Locate the cell with the specified text and output its [X, Y] center coordinate. 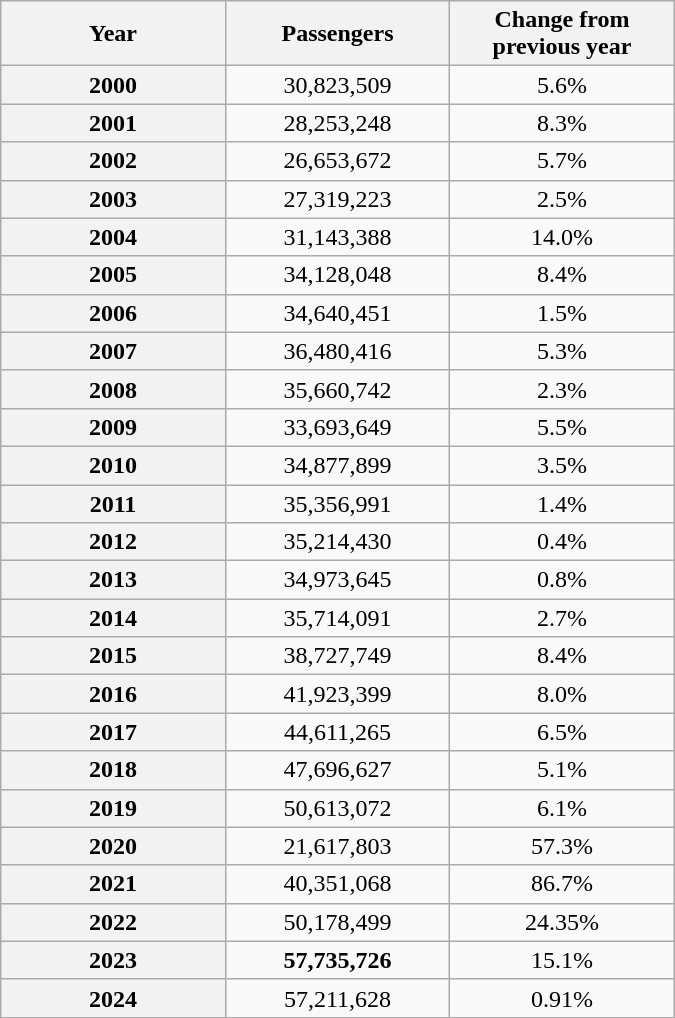
2011 [113, 503]
5.1% [562, 770]
2016 [113, 694]
36,480,416 [337, 351]
2002 [113, 161]
34,877,899 [337, 465]
35,714,091 [337, 618]
2023 [113, 960]
50,613,072 [337, 808]
2012 [113, 542]
2008 [113, 389]
6.5% [562, 732]
33,693,649 [337, 427]
5.6% [562, 85]
2005 [113, 275]
26,653,672 [337, 161]
2014 [113, 618]
41,923,399 [337, 694]
34,128,048 [337, 275]
2004 [113, 237]
47,696,627 [337, 770]
Change from previous year [562, 34]
2007 [113, 351]
31,143,388 [337, 237]
8.3% [562, 123]
2018 [113, 770]
2001 [113, 123]
30,823,509 [337, 85]
57,735,726 [337, 960]
2019 [113, 808]
2.7% [562, 618]
2020 [113, 846]
2000 [113, 85]
34,973,645 [337, 580]
24.35% [562, 922]
15.1% [562, 960]
28,253,248 [337, 123]
2021 [113, 884]
6.1% [562, 808]
8.0% [562, 694]
5.7% [562, 161]
35,356,991 [337, 503]
27,319,223 [337, 199]
2010 [113, 465]
5.5% [562, 427]
35,660,742 [337, 389]
2017 [113, 732]
0.8% [562, 580]
57,211,628 [337, 998]
14.0% [562, 237]
Passengers [337, 34]
35,214,430 [337, 542]
0.4% [562, 542]
5.3% [562, 351]
21,617,803 [337, 846]
40,351,068 [337, 884]
38,727,749 [337, 656]
2.3% [562, 389]
2022 [113, 922]
2015 [113, 656]
2003 [113, 199]
2024 [113, 998]
Year [113, 34]
2013 [113, 580]
2006 [113, 313]
86.7% [562, 884]
57.3% [562, 846]
1.4% [562, 503]
50,178,499 [337, 922]
3.5% [562, 465]
44,611,265 [337, 732]
2009 [113, 427]
34,640,451 [337, 313]
2.5% [562, 199]
0.91% [562, 998]
1.5% [562, 313]
